Detect which cell encompasses the target text, then output its [X, Y] center coordinate. 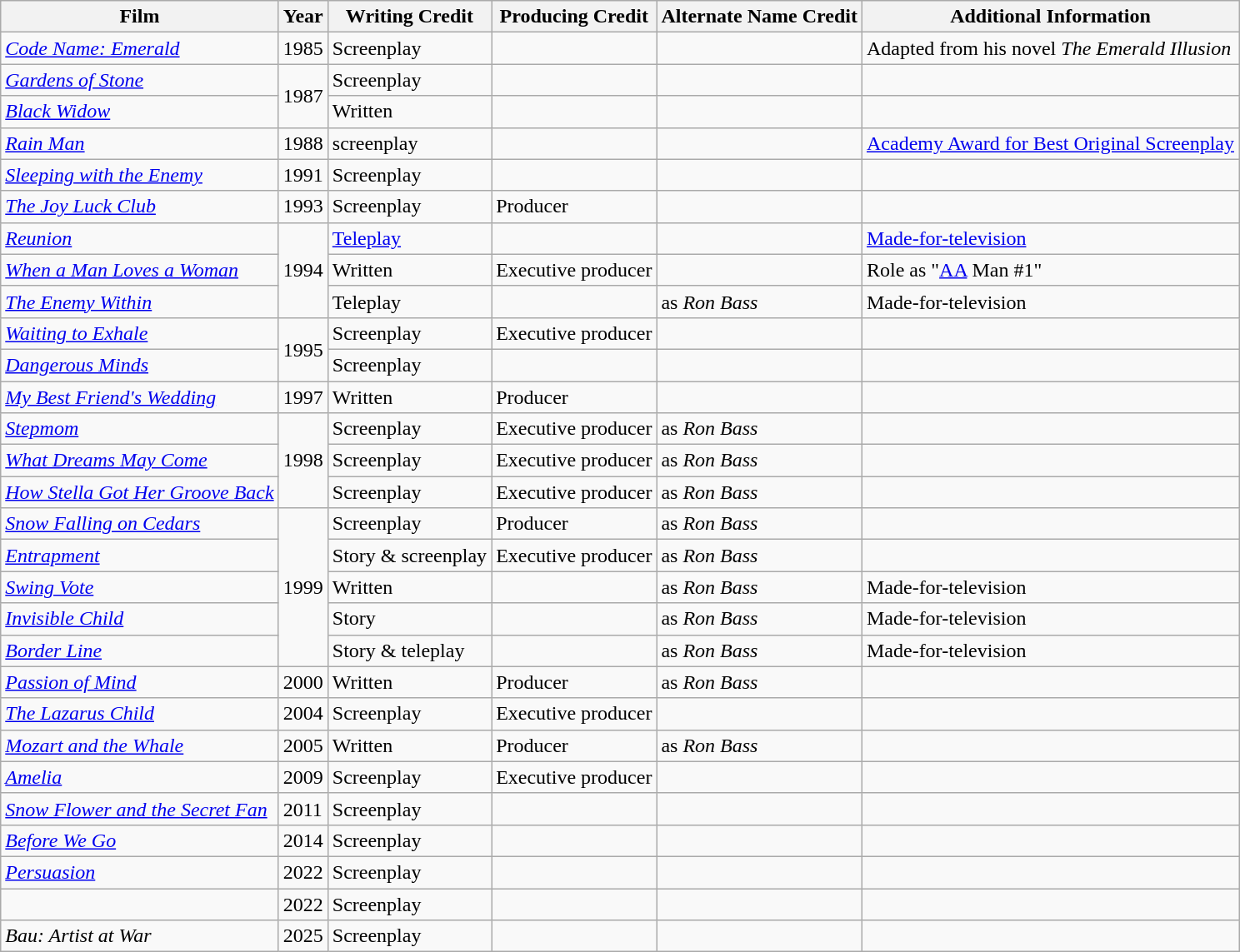
1995 [303, 349]
Snow Flower and the Secret Fan [140, 809]
Film [140, 17]
Academy Award for Best Original Screenplay [1050, 143]
Bau: Artist at War [140, 936]
Alternate Name Credit [760, 17]
1993 [303, 207]
2005 [303, 745]
Dangerous Minds [140, 365]
Role as "AA Man #1" [1050, 270]
Story & teleplay [409, 650]
2014 [303, 840]
Snow Falling on Cedars [140, 524]
Swing Vote [140, 587]
1998 [303, 461]
2011 [303, 809]
Additional Information [1050, 17]
1987 [303, 96]
2004 [303, 714]
1999 [303, 587]
Gardens of Stone [140, 80]
Producing Credit [574, 17]
2009 [303, 777]
Amelia [140, 777]
Writing Credit [409, 17]
My Best Friend's Wedding [140, 397]
1988 [303, 143]
Entrapment [140, 556]
Sleeping with the Enemy [140, 175]
Reunion [140, 238]
2025 [303, 936]
Story & screenplay [409, 556]
Year [303, 17]
The Joy Luck Club [140, 207]
Mozart and the Whale [140, 745]
Story [409, 619]
Black Widow [140, 112]
Border Line [140, 650]
Adapted from his novel The Emerald Illusion [1050, 48]
Invisible Child [140, 619]
Stepmom [140, 429]
1985 [303, 48]
The Enemy Within [140, 302]
1994 [303, 270]
Passion of Mind [140, 682]
Before We Go [140, 840]
Rain Man [140, 143]
screenplay [409, 143]
1991 [303, 175]
The Lazarus Child [140, 714]
When a Man Loves a Woman [140, 270]
2000 [303, 682]
Code Name: Emerald [140, 48]
Persuasion [140, 872]
Waiting to Exhale [140, 333]
What Dreams May Come [140, 461]
1997 [303, 397]
How Stella Got Her Groove Back [140, 492]
